Scan for the cell matching the given text and deliver its (X, Y) coordinate at center. 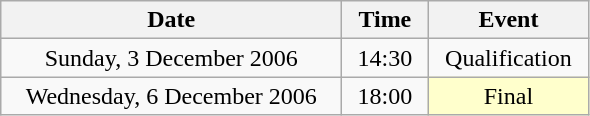
Sunday, 3 December 2006 (172, 58)
Event (508, 20)
Time (385, 20)
14:30 (385, 58)
Wednesday, 6 December 2006 (172, 96)
Final (508, 96)
Qualification (508, 58)
18:00 (385, 96)
Date (172, 20)
